For the text-containing cell, return its midpoint in (x, y) coordinate format. 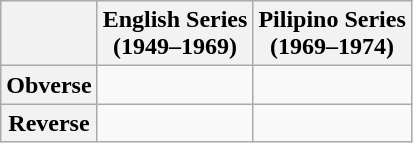
Reverse (49, 123)
English Series (1949–1969) (175, 34)
Pilipino Series (1969–1974) (332, 34)
Obverse (49, 85)
